Determine the [x, y] coordinate at the center of the cell enclosing the given text.  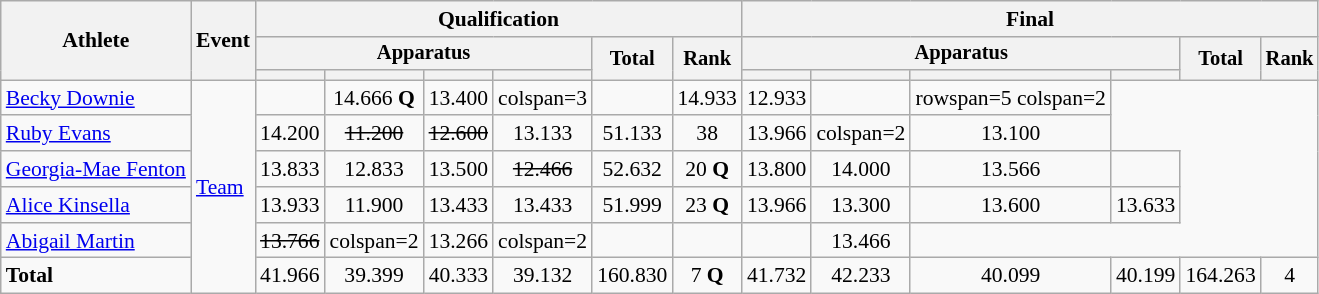
14.000 [860, 169]
13.600 [1010, 205]
11.900 [374, 205]
Alice Kinsella [96, 205]
14.933 [706, 98]
Event [223, 40]
39.132 [542, 276]
164.263 [1220, 276]
13.933 [290, 205]
13.400 [458, 98]
42.233 [860, 276]
Georgia-Mae Fenton [96, 169]
12.600 [458, 134]
13.500 [458, 169]
7 Q [706, 276]
13.633 [1146, 205]
11.200 [374, 134]
13.266 [458, 241]
39.399 [374, 276]
13.800 [776, 169]
13.300 [860, 205]
40.199 [1146, 276]
Final [1030, 19]
41.732 [776, 276]
38 [706, 134]
13.766 [290, 241]
13.133 [542, 134]
51.133 [632, 134]
20 Q [706, 169]
Abigail Martin [96, 241]
41.966 [290, 276]
13.466 [860, 241]
4 [1290, 276]
40.099 [1010, 276]
12.833 [374, 169]
13.566 [1010, 169]
13.100 [1010, 134]
13.833 [290, 169]
51.999 [632, 205]
rowspan=5 colspan=2 [1010, 98]
Team [223, 187]
40.333 [458, 276]
14.200 [290, 134]
colspan=3 [542, 98]
23 Q [706, 205]
52.632 [632, 169]
12.466 [542, 169]
160.830 [632, 276]
14.666 Q [374, 98]
12.933 [776, 98]
Athlete [96, 40]
Ruby Evans [96, 134]
Qualification [498, 19]
Becky Downie [96, 98]
